Pinpoint the cell where the given text exists, returning its (X, Y) midpoint coordinate. 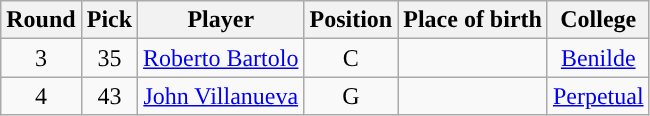
C (351, 58)
Player (221, 20)
Position (351, 20)
Round (41, 20)
3 (41, 58)
Perpetual (598, 96)
Benilde (598, 58)
43 (109, 96)
35 (109, 58)
College (598, 20)
Place of birth (473, 20)
Roberto Bartolo (221, 58)
Pick (109, 20)
G (351, 96)
4 (41, 96)
John Villanueva (221, 96)
